Find where the given text appears and provide that cell's center as [x, y] coordinate. 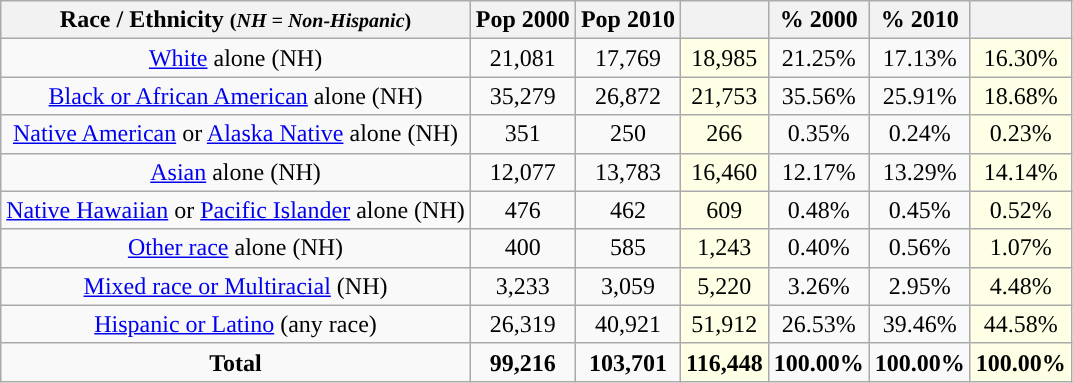
103,701 [628, 362]
26.53% [818, 324]
Black or African American alone (NH) [236, 96]
3,059 [628, 286]
16,460 [724, 172]
3,233 [522, 286]
40,921 [628, 324]
0.45% [920, 210]
39.46% [920, 324]
Pop 2010 [628, 20]
35,279 [522, 96]
Native American or Alaska Native alone (NH) [236, 134]
44.58% [1020, 324]
16.30% [1020, 58]
White alone (NH) [236, 58]
462 [628, 210]
18.68% [1020, 96]
4.48% [1020, 286]
Mixed race or Multiracial (NH) [236, 286]
Pop 2000 [522, 20]
14.14% [1020, 172]
Asian alone (NH) [236, 172]
0.23% [1020, 134]
12,077 [522, 172]
476 [522, 210]
0.48% [818, 210]
3.26% [818, 286]
Race / Ethnicity (NH = Non-Hispanic) [236, 20]
0.56% [920, 248]
21,753 [724, 96]
266 [724, 134]
0.40% [818, 248]
351 [522, 134]
% 2000 [818, 20]
% 2010 [920, 20]
26,872 [628, 96]
116,448 [724, 362]
12.17% [818, 172]
99,216 [522, 362]
585 [628, 248]
250 [628, 134]
13.29% [920, 172]
Total [236, 362]
400 [522, 248]
1,243 [724, 248]
26,319 [522, 324]
18,985 [724, 58]
5,220 [724, 286]
Hispanic or Latino (any race) [236, 324]
25.91% [920, 96]
17,769 [628, 58]
13,783 [628, 172]
35.56% [818, 96]
Native Hawaiian or Pacific Islander alone (NH) [236, 210]
0.35% [818, 134]
Other race alone (NH) [236, 248]
21.25% [818, 58]
51,912 [724, 324]
0.24% [920, 134]
21,081 [522, 58]
1.07% [1020, 248]
0.52% [1020, 210]
609 [724, 210]
17.13% [920, 58]
2.95% [920, 286]
